Extract the (X, Y) coordinate from the center of the cell holding the provided text.  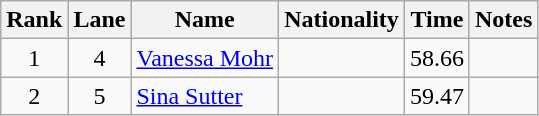
4 (100, 58)
Name (205, 20)
Sina Sutter (205, 96)
5 (100, 96)
Notes (503, 20)
Nationality (342, 20)
Time (436, 20)
Vanessa Mohr (205, 58)
58.66 (436, 58)
59.47 (436, 96)
2 (34, 96)
Rank (34, 20)
1 (34, 58)
Lane (100, 20)
